Extract the [X, Y] coordinate from the center of the cell holding the provided text.  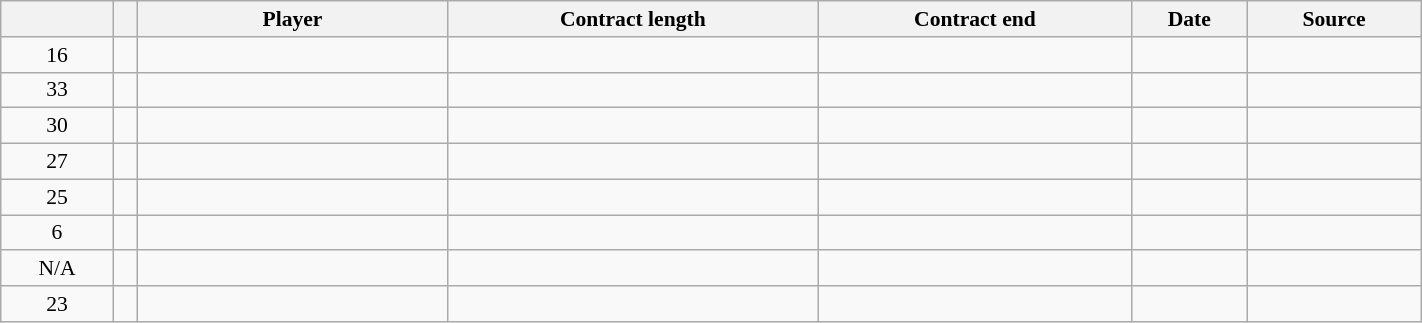
16 [58, 55]
Date [1190, 19]
Source [1334, 19]
Player [292, 19]
25 [58, 197]
6 [58, 233]
Contract length [632, 19]
Contract end [975, 19]
23 [58, 304]
N/A [58, 269]
27 [58, 162]
30 [58, 126]
33 [58, 90]
